Scan for the cell matching the given text and deliver its [X, Y] coordinate at center. 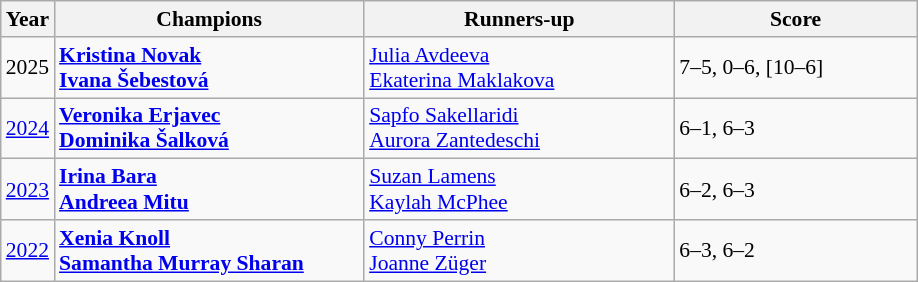
Score [796, 19]
Veronika Erjavec Dominika Šalková [209, 128]
2022 [28, 250]
2025 [28, 68]
6–3, 6–2 [796, 250]
Julia Avdeeva Ekaterina Maklakova [519, 68]
6–2, 6–3 [796, 190]
Suzan Lamens Kaylah McPhee [519, 190]
Year [28, 19]
Champions [209, 19]
Irina Bara Andreea Mitu [209, 190]
2024 [28, 128]
7–5, 0–6, [10–6] [796, 68]
Kristina Novak Ivana Šebestová [209, 68]
6–1, 6–3 [796, 128]
Sapfo Sakellaridi Aurora Zantedeschi [519, 128]
2023 [28, 190]
Runners-up [519, 19]
Xenia Knoll Samantha Murray Sharan [209, 250]
Conny Perrin Joanne Züger [519, 250]
